Capture the cell that displays the provided text and extract its (x, y) central coordinate. 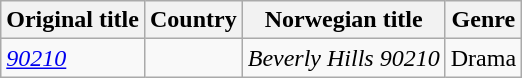
90210 (73, 58)
Original title (73, 20)
Genre (483, 20)
Norwegian title (344, 20)
Beverly Hills 90210 (344, 58)
Country (193, 20)
Drama (483, 58)
